Find where the given text appears and provide that cell's center as [X, Y] coordinate. 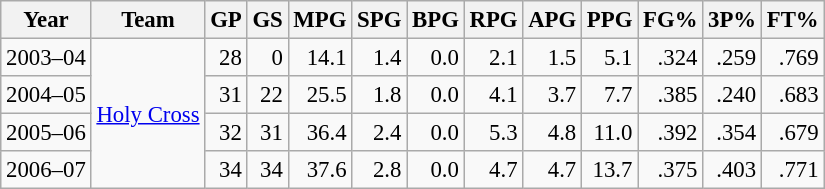
22 [268, 95]
.769 [792, 58]
0 [268, 58]
1.5 [552, 58]
PPG [610, 20]
3P% [732, 20]
37.6 [320, 170]
4.8 [552, 133]
32 [226, 133]
14.1 [320, 58]
APG [552, 20]
.683 [792, 95]
5.3 [494, 133]
5.1 [610, 58]
28 [226, 58]
.403 [732, 170]
GS [268, 20]
.679 [792, 133]
FG% [670, 20]
.354 [732, 133]
.392 [670, 133]
7.7 [610, 95]
.259 [732, 58]
2.8 [380, 170]
.324 [670, 58]
BPG [436, 20]
4.1 [494, 95]
Team [148, 20]
2.4 [380, 133]
2005–06 [46, 133]
Year [46, 20]
3.7 [552, 95]
FT% [792, 20]
25.5 [320, 95]
1.8 [380, 95]
2003–04 [46, 58]
RPG [494, 20]
SPG [380, 20]
36.4 [320, 133]
.771 [792, 170]
11.0 [610, 133]
1.4 [380, 58]
2006–07 [46, 170]
MPG [320, 20]
GP [226, 20]
.240 [732, 95]
2004–05 [46, 95]
Holy Cross [148, 114]
2.1 [494, 58]
.375 [670, 170]
.385 [670, 95]
13.7 [610, 170]
